Find where the given text appears and provide that cell's center as (x, y) coordinate. 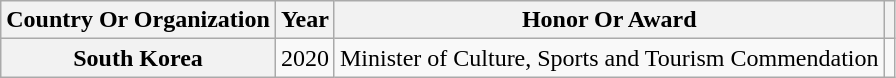
South Korea (138, 58)
Country Or Organization (138, 20)
Honor Or Award (609, 20)
Minister of Culture, Sports and Tourism Commendation (609, 58)
Year (304, 20)
2020 (304, 58)
